Return (X, Y) of the center of cell containing provided text 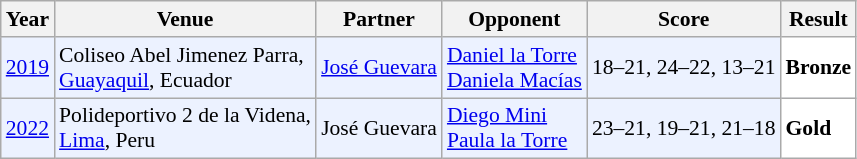
Result (818, 19)
2019 (28, 68)
Diego Mini Paula la Torre (514, 128)
Bronze (818, 68)
Daniel la Torre Daniela Macías (514, 68)
2022 (28, 128)
Score (684, 19)
Venue (185, 19)
Polideportivo 2 de la Videna,Lima, Peru (185, 128)
18–21, 24–22, 13–21 (684, 68)
Coliseo Abel Jimenez Parra,Guayaquil, Ecuador (185, 68)
Gold (818, 128)
Partner (379, 19)
23–21, 19–21, 21–18 (684, 128)
Year (28, 19)
Opponent (514, 19)
